For the text-containing cell, return its midpoint in (X, Y) coordinate format. 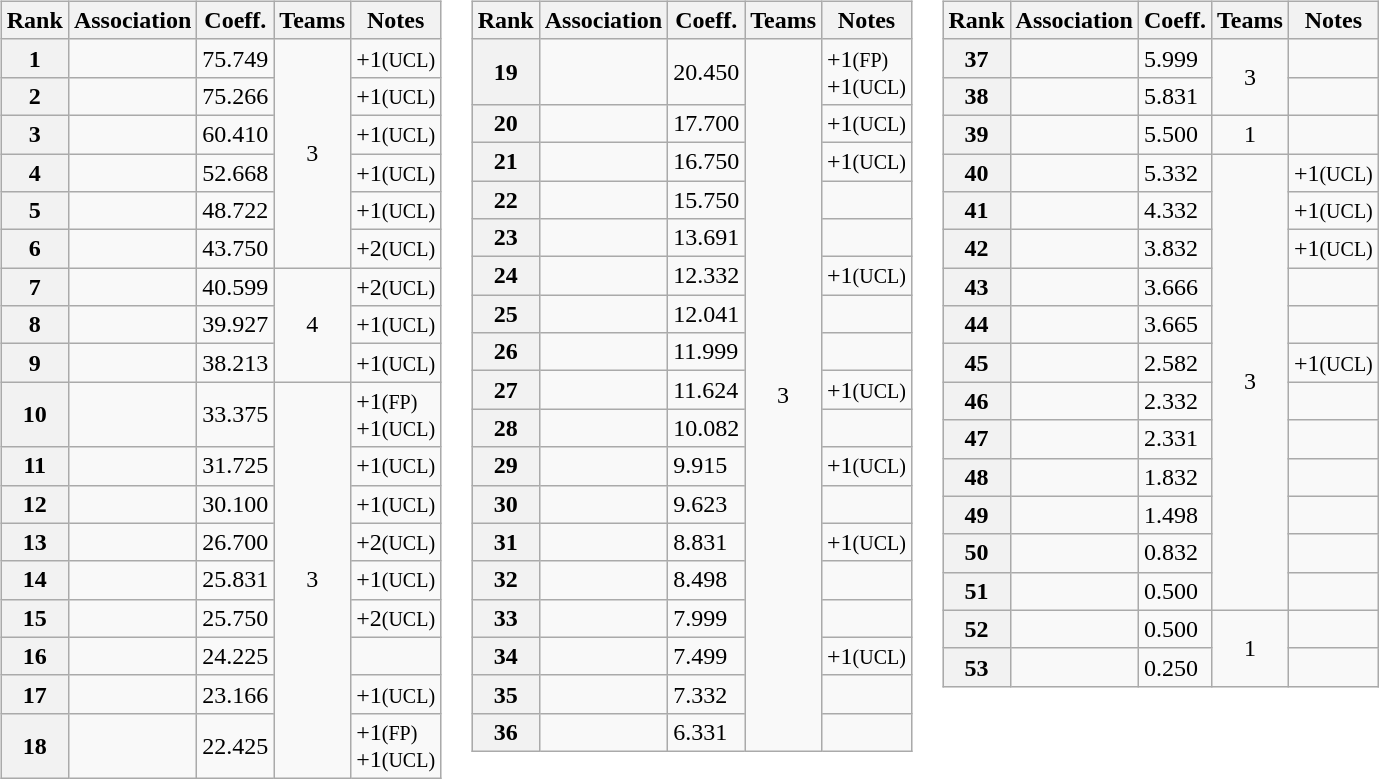
37 (976, 58)
31.725 (236, 466)
29 (506, 466)
52.668 (236, 173)
30.100 (236, 504)
2 (34, 96)
45 (976, 363)
44 (976, 325)
53 (976, 667)
75.266 (236, 96)
25 (506, 314)
8.831 (706, 542)
7.332 (706, 694)
8.498 (706, 580)
31 (506, 542)
26.700 (236, 542)
48.722 (236, 211)
11.624 (706, 390)
5 (34, 211)
46 (976, 401)
9.623 (706, 504)
15.750 (706, 199)
11.999 (706, 352)
3.666 (1174, 287)
10 (34, 414)
39 (976, 134)
38.213 (236, 363)
18 (34, 746)
3.665 (1174, 325)
5.332 (1174, 173)
21 (506, 161)
49 (976, 515)
1.832 (1174, 477)
47 (976, 439)
32 (506, 580)
14 (34, 580)
25.831 (236, 580)
9.915 (706, 466)
2.331 (1174, 439)
42 (976, 249)
13.691 (706, 238)
7.999 (706, 618)
20.450 (706, 72)
38 (976, 96)
1.498 (1174, 515)
48 (976, 477)
75.749 (236, 58)
60.410 (236, 134)
0.832 (1174, 553)
8 (34, 325)
50 (976, 553)
28 (506, 428)
22 (506, 199)
16 (34, 656)
15 (34, 618)
5.500 (1174, 134)
2.332 (1174, 401)
6.331 (706, 732)
0.250 (1174, 667)
43.750 (236, 249)
23 (506, 238)
33.375 (236, 414)
7.499 (706, 656)
26 (506, 352)
24.225 (236, 656)
2.582 (1174, 363)
17.700 (706, 123)
34 (506, 656)
6 (34, 249)
12 (34, 504)
27 (506, 390)
25.750 (236, 618)
30 (506, 504)
16.750 (706, 161)
24 (506, 276)
35 (506, 694)
39.927 (236, 325)
19 (506, 72)
7 (34, 287)
51 (976, 591)
22.425 (236, 746)
11 (34, 466)
41 (976, 211)
36 (506, 732)
33 (506, 618)
40.599 (236, 287)
5.999 (1174, 58)
12.041 (706, 314)
13 (34, 542)
12.332 (706, 276)
17 (34, 694)
5.831 (1174, 96)
10.082 (706, 428)
20 (506, 123)
23.166 (236, 694)
40 (976, 173)
3.832 (1174, 249)
52 (976, 629)
4.332 (1174, 211)
43 (976, 287)
9 (34, 363)
